Extract the [x, y] coordinate from the center of the cell holding the provided text.  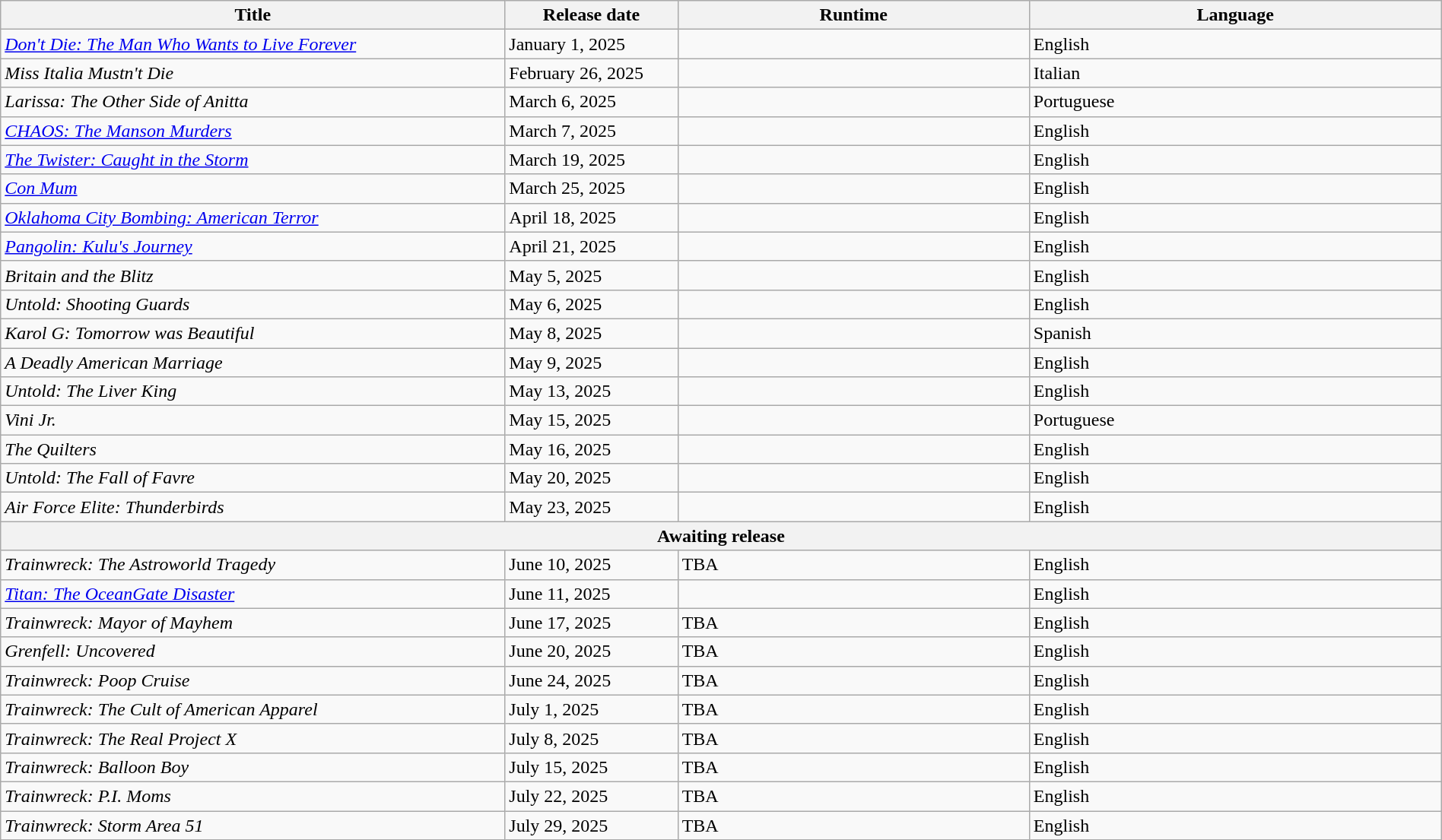
Italian [1235, 73]
Karol G: Tomorrow was Beautiful [253, 333]
Untold: The Fall of Favre [253, 478]
A Deadly American Marriage [253, 363]
June 17, 2025 [592, 623]
Trainwreck: Mayor of Mayhem [253, 623]
Don't Die: The Man Who Wants to Live Forever [253, 44]
Untold: Shooting Guards [253, 304]
March 19, 2025 [592, 160]
Spanish [1235, 333]
Trainwreck: Poop Cruise [253, 680]
May 6, 2025 [592, 304]
Runtime [853, 15]
June 10, 2025 [592, 565]
July 8, 2025 [592, 738]
June 20, 2025 [592, 651]
May 13, 2025 [592, 391]
The Quilters [253, 449]
Title [253, 15]
July 1, 2025 [592, 709]
July 22, 2025 [592, 796]
July 15, 2025 [592, 767]
Miss Italia Mustn't Die [253, 73]
May 23, 2025 [592, 507]
May 5, 2025 [592, 275]
Vini Jr. [253, 420]
May 15, 2025 [592, 420]
Titan: The OceanGate Disaster [253, 594]
Larissa: The Other Side of Anitta [253, 102]
Con Mum [253, 189]
June 24, 2025 [592, 680]
May 8, 2025 [592, 333]
April 21, 2025 [592, 246]
Trainwreck: The Real Project X [253, 738]
May 9, 2025 [592, 363]
Awaiting release [721, 536]
March 6, 2025 [592, 102]
March 7, 2025 [592, 131]
June 11, 2025 [592, 594]
Trainwreck: The Astroworld Tragedy [253, 565]
February 26, 2025 [592, 73]
Air Force Elite: Thunderbirds [253, 507]
March 25, 2025 [592, 189]
Trainwreck: P.I. Moms [253, 796]
The Twister: Caught in the Storm [253, 160]
May 16, 2025 [592, 449]
Britain and the Blitz [253, 275]
Pangolin: Kulu's Journey [253, 246]
Trainwreck: Storm Area 51 [253, 825]
CHAOS: The Manson Murders [253, 131]
Trainwreck: Balloon Boy [253, 767]
Language [1235, 15]
April 18, 2025 [592, 217]
Oklahoma City Bombing: American Terror [253, 217]
January 1, 2025 [592, 44]
Release date [592, 15]
May 20, 2025 [592, 478]
Grenfell: Uncovered [253, 651]
Trainwreck: The Cult of American Apparel [253, 709]
Untold: The Liver King [253, 391]
July 29, 2025 [592, 825]
